Capture the cell that displays the provided text and extract its (x, y) central coordinate. 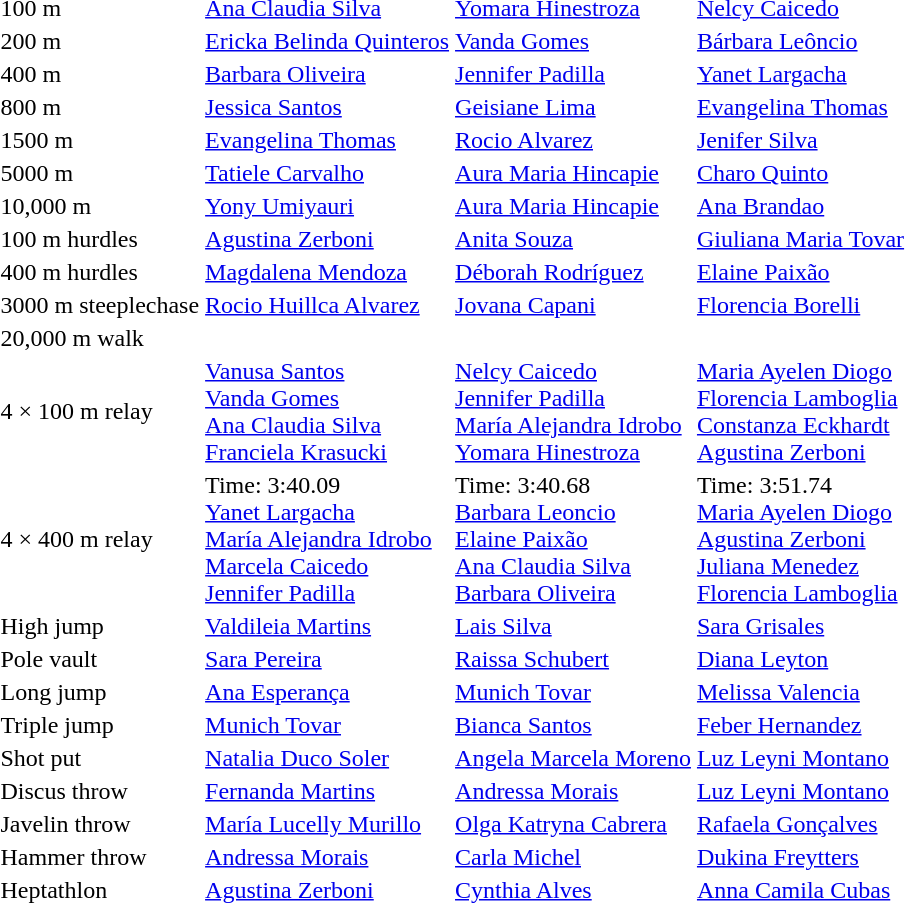
Charo Quinto (800, 173)
Vanusa SantosVanda GomesAna Claudia SilvaFranciela Krasucki (328, 412)
Florencia Borelli (800, 305)
Sara Grisales (800, 626)
Time: 3:51.74Maria Ayelen DiogoAgustina ZerboniJuliana MenedezFlorencia Lamboglia (800, 539)
Agustina Zerboni (328, 239)
Vanda Gomes (574, 41)
Jennifer Padilla (574, 74)
Raissa Schubert (574, 659)
Melissa Valencia (800, 692)
Fernanda Martins (328, 791)
Time: 3:40.68Barbara LeoncioElaine PaixãoAna Claudia SilvaBarbara Oliveira (574, 539)
Carla Michel (574, 857)
Jenifer Silva (800, 140)
Dukina Freytters (800, 857)
Déborah Rodríguez (574, 272)
Rocio Huillca Alvarez (328, 305)
Magdalena Mendoza (328, 272)
Jessica Santos (328, 107)
Bárbara Leôncio (800, 41)
Sara Pereira (328, 659)
Tatiele Carvalho (328, 173)
Angela Marcela Moreno (574, 758)
Yony Umiyauri (328, 206)
Yanet Largacha (800, 74)
Elaine Paixão (800, 272)
Natalia Duco Soler (328, 758)
Valdileia Martins (328, 626)
Ericka Belinda Quinteros (328, 41)
Time: 3:40.09Yanet LargachaMaría Alejandra IdroboMarcela CaicedoJennifer Padilla (328, 539)
Bianca Santos (574, 725)
María Lucelly Murillo (328, 824)
Giuliana Maria Tovar (800, 239)
Nelcy CaicedoJennifer PadillaMaría Alejandra IdroboYomara Hinestroza (574, 412)
Geisiane Lima (574, 107)
Feber Hernandez (800, 725)
Ana Esperança (328, 692)
Anita Souza (574, 239)
Ana Brandao (800, 206)
Olga Katryna Cabrera (574, 824)
Diana Leyton (800, 659)
Rocio Alvarez (574, 140)
Jovana Capani (574, 305)
Lais Silva (574, 626)
Maria Ayelen DiogoFlorencia LambogliaConstanza EckhardtAgustina Zerboni (800, 412)
Rafaela Gonçalves (800, 824)
Barbara Oliveira (328, 74)
